Extract the [X, Y] coordinate from the center of the cell holding the provided text.  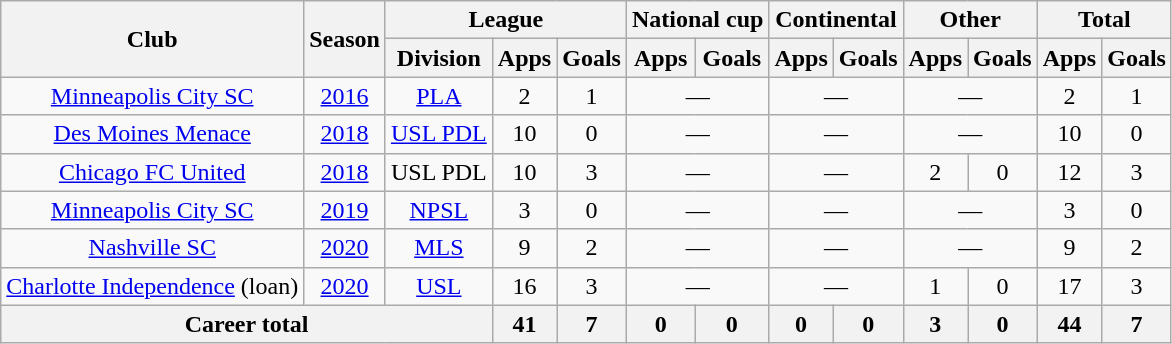
Chicago FC United [152, 172]
Nashville SC [152, 248]
PLA [438, 96]
Charlotte Independence (loan) [152, 286]
12 [1069, 172]
Total [1104, 20]
MLS [438, 248]
16 [524, 286]
Division [438, 58]
2019 [345, 210]
League [506, 20]
Club [152, 39]
Continental [836, 20]
Career total [247, 324]
Season [345, 39]
2016 [345, 96]
USL [438, 286]
Des Moines Menace [152, 134]
Other [970, 20]
44 [1069, 324]
National cup [697, 20]
NPSL [438, 210]
41 [524, 324]
17 [1069, 286]
